Pinpoint the cell where the given text exists, returning its (X, Y) midpoint coordinate. 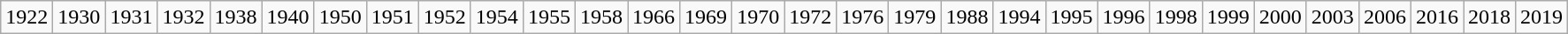
1938 (235, 17)
1951 (393, 17)
1969 (706, 17)
1966 (654, 17)
1955 (548, 17)
1972 (810, 17)
1952 (444, 17)
2019 (1542, 17)
1930 (80, 17)
1988 (968, 17)
1979 (914, 17)
2016 (1436, 17)
1950 (340, 17)
1940 (288, 17)
1976 (863, 17)
1922 (27, 17)
1996 (1123, 17)
2018 (1489, 17)
1954 (497, 17)
1932 (184, 17)
1995 (1072, 17)
1931 (131, 17)
1994 (1019, 17)
1958 (601, 17)
1970 (759, 17)
2000 (1281, 17)
1999 (1228, 17)
2003 (1332, 17)
1998 (1176, 17)
2006 (1385, 17)
